Search for the cell housing the specified text and yield its (X, Y) center coordinate. 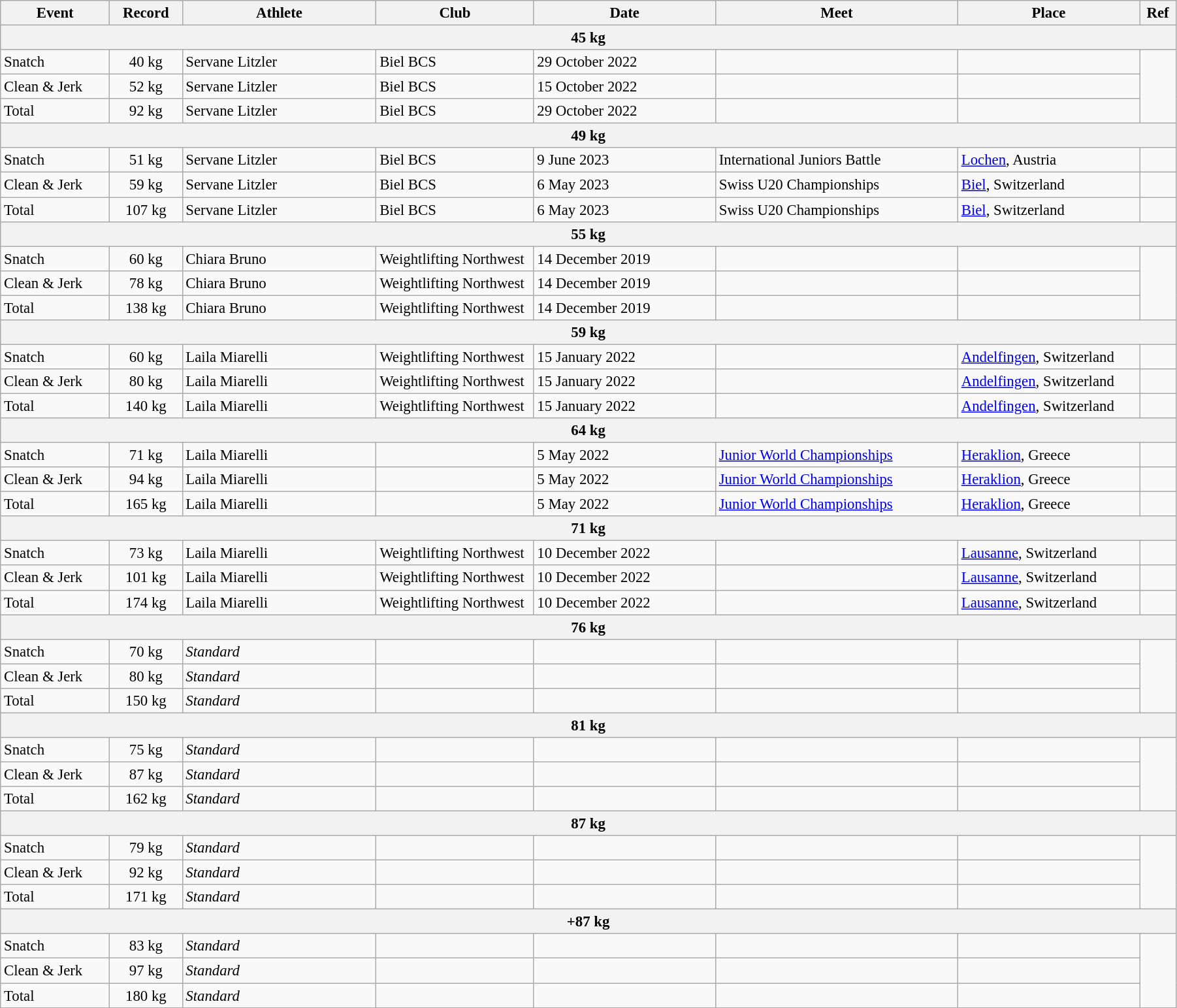
138 kg (146, 308)
Lochen, Austria (1048, 160)
140 kg (146, 406)
174 kg (146, 602)
49 kg (588, 136)
79 kg (146, 848)
171 kg (146, 897)
73 kg (146, 553)
94 kg (146, 480)
Event (55, 13)
165 kg (146, 504)
52 kg (146, 87)
15 October 2022 (624, 87)
Club (455, 13)
83 kg (146, 947)
162 kg (146, 799)
Date (624, 13)
Athlete (280, 13)
51 kg (146, 160)
Ref (1158, 13)
Place (1048, 13)
9 June 2023 (624, 160)
55 kg (588, 234)
64 kg (588, 431)
40 kg (146, 62)
Record (146, 13)
97 kg (146, 971)
107 kg (146, 210)
International Juniors Battle (836, 160)
101 kg (146, 578)
Meet (836, 13)
81 kg (588, 725)
70 kg (146, 651)
+87 kg (588, 922)
150 kg (146, 701)
75 kg (146, 750)
76 kg (588, 627)
180 kg (146, 996)
78 kg (146, 283)
45 kg (588, 38)
